Return [x, y] of the center of cell containing provided text 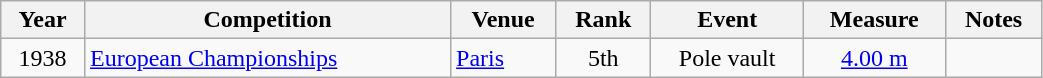
European Championships [267, 58]
Pole vault [728, 58]
Venue [504, 20]
Year [43, 20]
Event [728, 20]
Competition [267, 20]
4.00 m [874, 58]
5th [604, 58]
Paris [504, 58]
Measure [874, 20]
Rank [604, 20]
Notes [994, 20]
1938 [43, 58]
